Return (X, Y) of the center of cell containing provided text 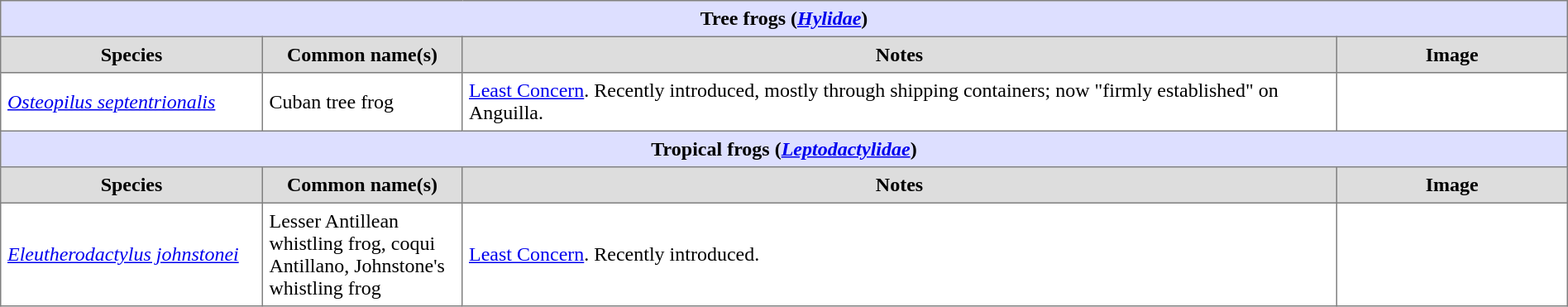
Tree frogs (Hylidae) (784, 19)
Tropical frogs (Leptodactylidae) (784, 149)
Lesser Antillean whistling frog, coqui Antillano, Johnstone's whistling frog (362, 254)
Least Concern. Recently introduced. (900, 254)
Least Concern. Recently introduced, mostly through shipping containers; now "firmly established" on Anguilla. (900, 102)
Cuban tree frog (362, 102)
Osteopilus septentrionalis (131, 102)
Eleutherodactylus johnstonei (131, 254)
